Locate the cell with the specified text and output its (x, y) center coordinate. 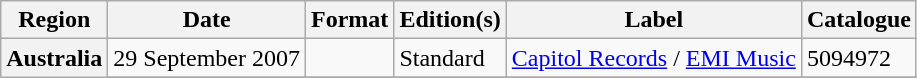
Format (350, 20)
Edition(s) (450, 20)
Standard (450, 58)
Catalogue (858, 20)
5094972 (858, 58)
Region (54, 20)
Date (207, 20)
Label (654, 20)
Australia (54, 58)
Capitol Records / EMI Music (654, 58)
29 September 2007 (207, 58)
